Search for the cell housing the specified text and yield its [x, y] center coordinate. 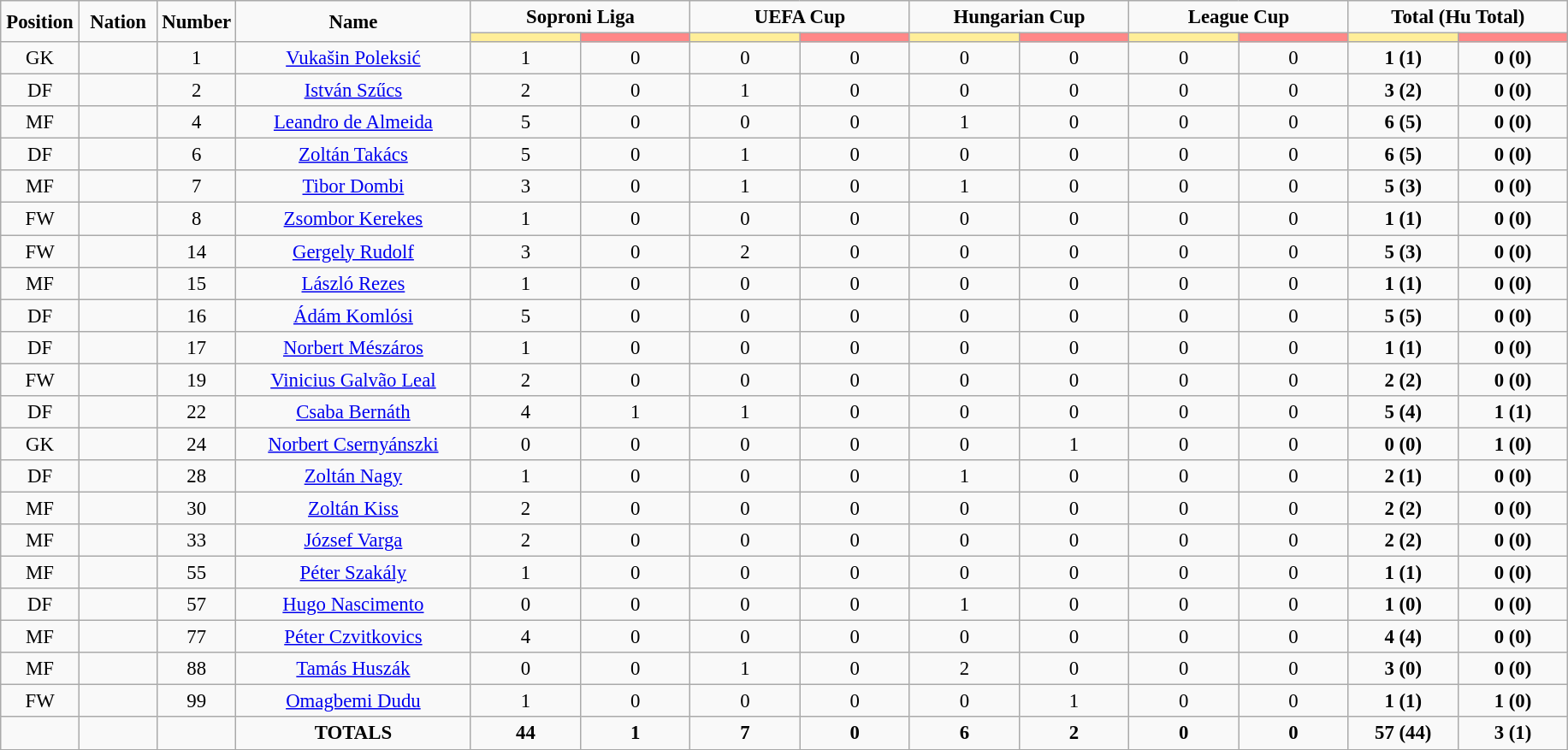
5 (4) [1403, 412]
Soproni Liga [580, 17]
Hugo Nascimento [354, 605]
Zsombor Kerekes [354, 219]
44 [525, 734]
Norbert Csernyánszki [354, 444]
Leandro de Almeida [354, 122]
57 [197, 605]
Zoltán Nagy [354, 476]
Tamás Huszák [354, 669]
Vinicius Galvão Leal [354, 380]
Péter Czvitkovics [354, 637]
Csaba Bernáth [354, 412]
4 (4) [1403, 637]
19 [197, 380]
Zoltán Kiss [354, 508]
Norbert Mészáros [354, 347]
57 (44) [1403, 734]
28 [197, 476]
17 [197, 347]
Nation [118, 21]
Hungarian Cup [1019, 17]
League Cup [1239, 17]
Total (Hu Total) [1458, 17]
22 [197, 412]
77 [197, 637]
2 (1) [1403, 476]
3 (0) [1403, 669]
Name [354, 21]
8 [197, 219]
30 [197, 508]
TOTALS [354, 734]
UEFA Cup [800, 17]
István Szűcs [354, 91]
Gergely Rudolf [354, 251]
Zoltán Takács [354, 155]
15 [197, 283]
33 [197, 540]
16 [197, 316]
Péter Szakály [354, 573]
Omagbemi Dudu [354, 701]
László Rezes [354, 283]
24 [197, 444]
5 (5) [1403, 316]
3 (2) [1403, 91]
88 [197, 669]
14 [197, 251]
Tibor Dombi [354, 187]
Vukašin Poleksić [354, 58]
Ádám Komlósi [354, 316]
55 [197, 573]
99 [197, 701]
József Varga [354, 540]
Number [197, 21]
Position [40, 21]
3 (1) [1512, 734]
